Find where the given text appears and provide that cell's center as (X, Y) coordinate. 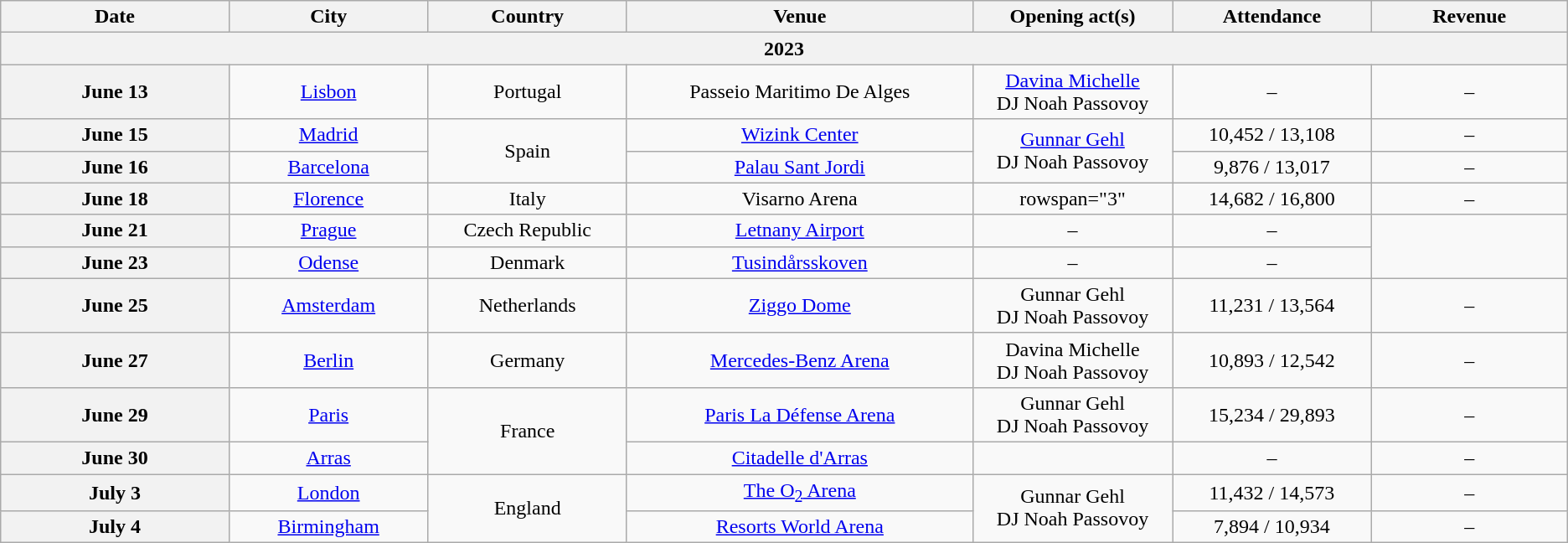
Citadelle d'Arras (799, 458)
England (528, 509)
Tusindårsskoven (799, 262)
Opening act(s) (1072, 17)
June 23 (115, 262)
June 29 (115, 414)
2023 (784, 49)
Revenue (1469, 17)
Prague (328, 230)
Date (115, 17)
The O2 Arena (799, 493)
Palau Sant Jordi (799, 167)
July 4 (115, 527)
Passeio Maritimo De Alges (799, 92)
Portugal (528, 92)
Visarno Arena (799, 199)
Denmark (528, 262)
Odense (328, 262)
10,452 / 13,108 (1271, 135)
Spain (528, 151)
Netherlands (528, 305)
11,231 / 13,564 (1271, 305)
June 13 (115, 92)
14,682 / 16,800 (1271, 199)
France (528, 431)
June 18 (115, 199)
Ziggo Dome (799, 305)
7,894 / 10,934 (1271, 527)
15,234 / 29,893 (1271, 414)
Resorts World Arena (799, 527)
Attendance (1271, 17)
Lisbon (328, 92)
rowspan="3" (1072, 199)
Letnany Airport (799, 230)
10,893 / 12,542 (1271, 360)
London (328, 493)
Venue (799, 17)
June 30 (115, 458)
June 21 (115, 230)
Italy (528, 199)
Arras (328, 458)
Country (528, 17)
June 25 (115, 305)
June 27 (115, 360)
Barcelona (328, 167)
Birmingham (328, 527)
Czech Republic (528, 230)
Germany (528, 360)
Paris (328, 414)
Mercedes-Benz Arena (799, 360)
Berlin (328, 360)
Madrid (328, 135)
City (328, 17)
Paris La Défense Arena (799, 414)
Wizink Center (799, 135)
June 16 (115, 167)
11,432 / 14,573 (1271, 493)
9,876 / 13,017 (1271, 167)
June 15 (115, 135)
Amsterdam (328, 305)
July 3 (115, 493)
Florence (328, 199)
